Identify which cell holds the provided text, then report its (X, Y) central coordinate. 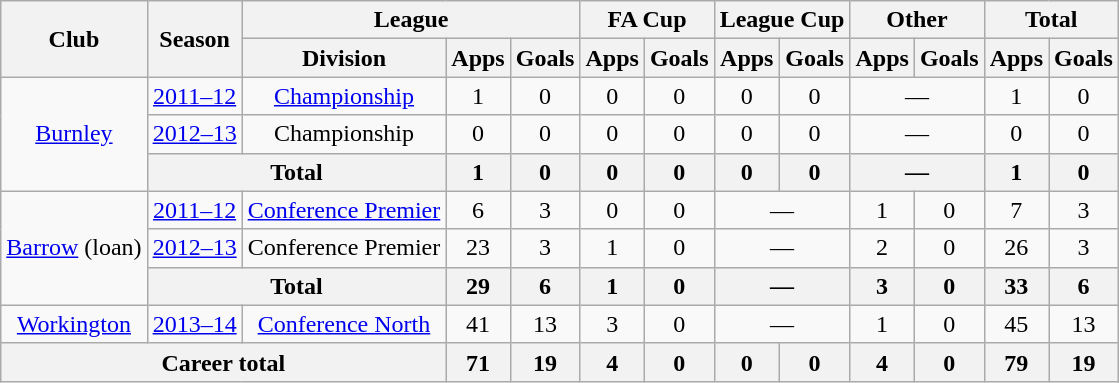
Barrow (loan) (74, 248)
League Cup (782, 20)
Conference North (344, 324)
33 (1016, 286)
Season (194, 39)
7 (1016, 210)
26 (1016, 248)
2013–14 (194, 324)
23 (478, 248)
Workington (74, 324)
Other (917, 20)
FA Cup (647, 20)
League (411, 20)
Club (74, 39)
2 (882, 248)
79 (1016, 362)
29 (478, 286)
Division (344, 58)
71 (478, 362)
Career total (224, 362)
45 (1016, 324)
Burnley (74, 134)
41 (478, 324)
